Return (X, Y) of the center of cell containing provided text 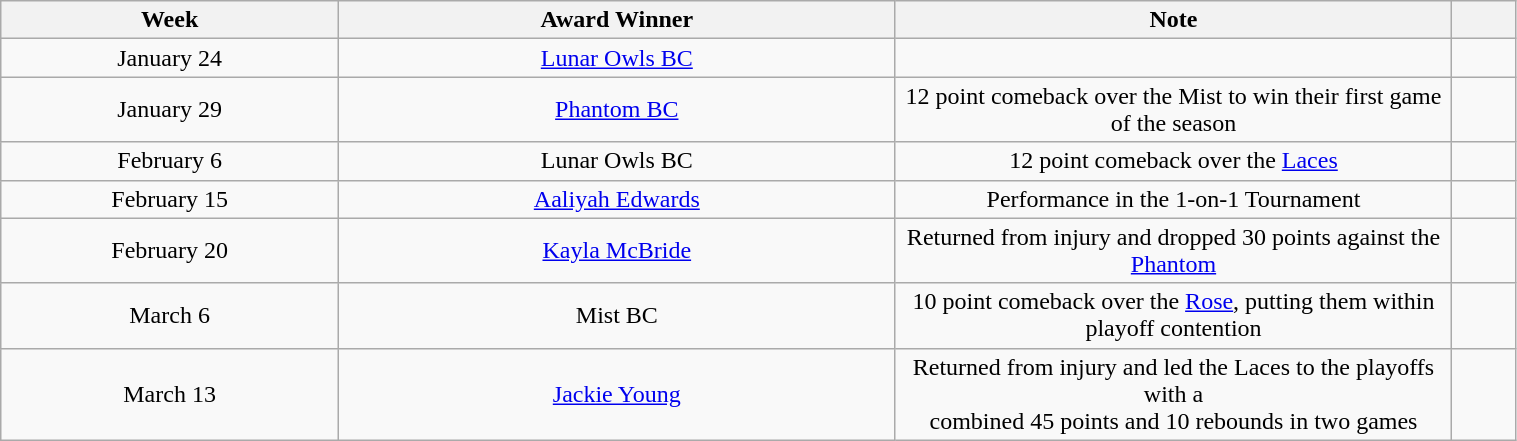
February 15 (170, 199)
January 29 (170, 110)
12 point comeback over the Laces (1174, 161)
Jackie Young (616, 394)
March 13 (170, 394)
February 6 (170, 161)
Award Winner (616, 20)
Week (170, 20)
Performance in the 1-on-1 Tournament (1174, 199)
10 point comeback over the Rose, putting them within playoff contention (1174, 316)
12 point comeback over the Mist to win their first game of the season (1174, 110)
Returned from injury and led the Laces to the playoffs with acombined 45 points and 10 rebounds in two games (1174, 394)
February 20 (170, 250)
Mist BC (616, 316)
January 24 (170, 58)
Note (1174, 20)
March 6 (170, 316)
Kayla McBride (616, 250)
Aaliyah Edwards (616, 199)
Returned from injury and dropped 30 points against the Phantom (1174, 250)
Phantom BC (616, 110)
